Output the [X, Y] coordinate of the center of the cell containing the given text.  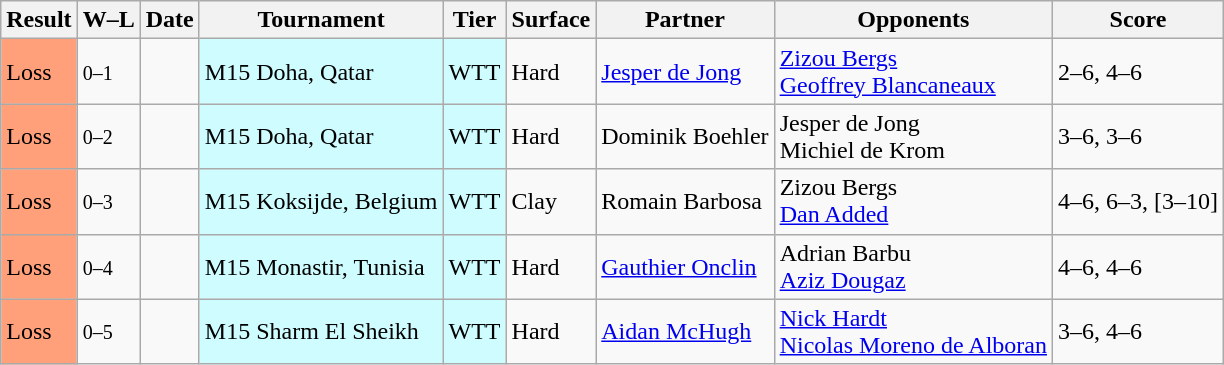
Adrian Barbu Aziz Dougaz [913, 266]
Dominik Boehler [685, 136]
M15 Monastir, Tunisia [321, 266]
Nick Hardt Nicolas Moreno de Alboran [913, 332]
Clay [551, 202]
Date [170, 20]
0–1 [108, 72]
Tournament [321, 20]
Surface [551, 20]
M15 Sharm El Sheikh [321, 332]
Zizou Bergs Geoffrey Blancaneaux [913, 72]
Result [39, 20]
0–2 [108, 136]
Romain Barbosa [685, 202]
Gauthier Onclin [685, 266]
3–6, 4–6 [1138, 332]
4–6, 6–3, [3–10] [1138, 202]
3–6, 3–6 [1138, 136]
0–5 [108, 332]
Jesper de Jong [685, 72]
0–4 [108, 266]
Aidan McHugh [685, 332]
4–6, 4–6 [1138, 266]
W–L [108, 20]
0–3 [108, 202]
M15 Koksijde, Belgium [321, 202]
Partner [685, 20]
Opponents [913, 20]
Tier [474, 20]
2–6, 4–6 [1138, 72]
Score [1138, 20]
Zizou Bergs Dan Added [913, 202]
Jesper de Jong Michiel de Krom [913, 136]
